Return the (x, y) coordinate for the center point of the cell that contains the specified text.  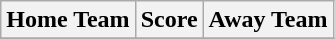
Away Team (268, 20)
Home Team (68, 20)
Score (169, 20)
